Locate the cell with the specified text and output its [x, y] center coordinate. 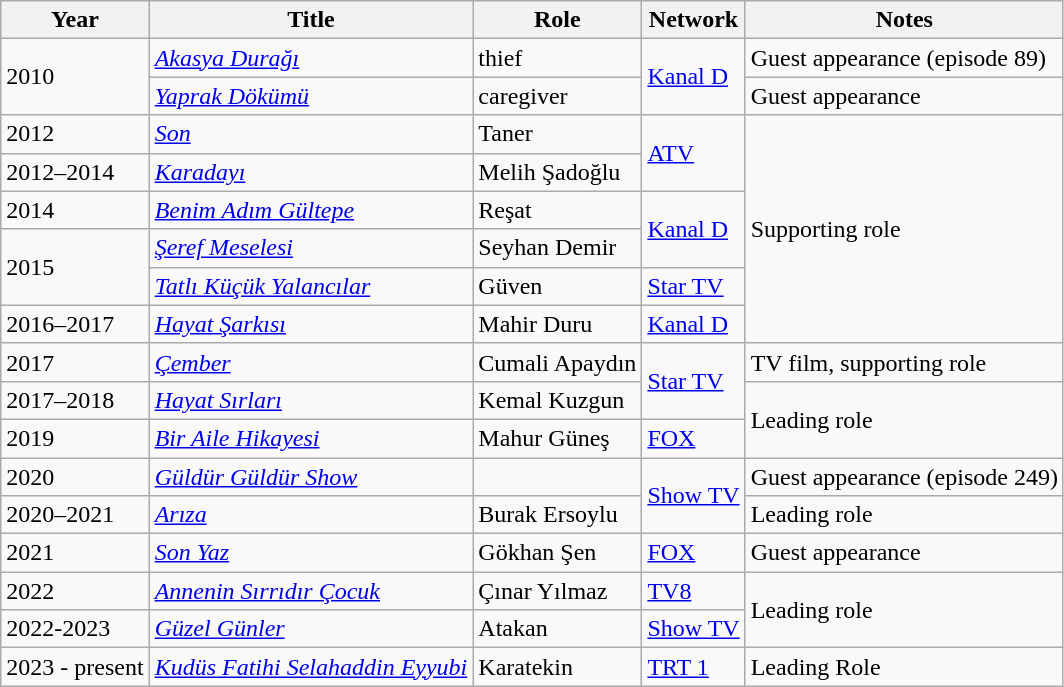
Network [694, 20]
TV film, supporting role [904, 362]
Cumali Apaydın [558, 362]
Melih Şadoğlu [558, 172]
2022 [75, 591]
2020 [75, 477]
2020–2021 [75, 515]
Taner [558, 134]
2022-2023 [75, 629]
Bir Aile Hikayesi [311, 438]
Son Yaz [311, 553]
Mahir Duru [558, 324]
ATV [694, 153]
Yaprak Dökümü [311, 96]
2017 [75, 362]
TV8 [694, 591]
Gökhan Şen [558, 553]
2016–2017 [75, 324]
Mahur Güneş [558, 438]
Supporting role [904, 229]
Güven [558, 286]
TRT 1 [694, 667]
2021 [75, 553]
2010 [75, 77]
2012–2014 [75, 172]
Akasya Durağı [311, 58]
Karatekin [558, 667]
2019 [75, 438]
2015 [75, 267]
thief [558, 58]
Notes [904, 20]
Kudüs Fatihi Selahaddin Eyyubi [311, 667]
2017–2018 [75, 400]
Tatlı Küçük Yalancılar [311, 286]
Hayat Şarkısı [311, 324]
Leading Role [904, 667]
Çember [311, 362]
Şeref Meselesi [311, 248]
Karadayı [311, 172]
Burak Ersoylu [558, 515]
2014 [75, 210]
2023 - present [75, 667]
Son [311, 134]
Title [311, 20]
Role [558, 20]
Çınar Yılmaz [558, 591]
Reşat [558, 210]
Atakan [558, 629]
Güzel Günler [311, 629]
2012 [75, 134]
Annenin Sırrıdır Çocuk [311, 591]
Seyhan Demir [558, 248]
Year [75, 20]
Güldür Güldür Show [311, 477]
Hayat Sırları [311, 400]
Guest appearance (episode 89) [904, 58]
Kemal Kuzgun [558, 400]
caregiver [558, 96]
Arıza [311, 515]
Guest appearance (episode 249) [904, 477]
Benim Adım Gültepe [311, 210]
